Provide the (x, y) coordinate of the cell's center where the given text is located.  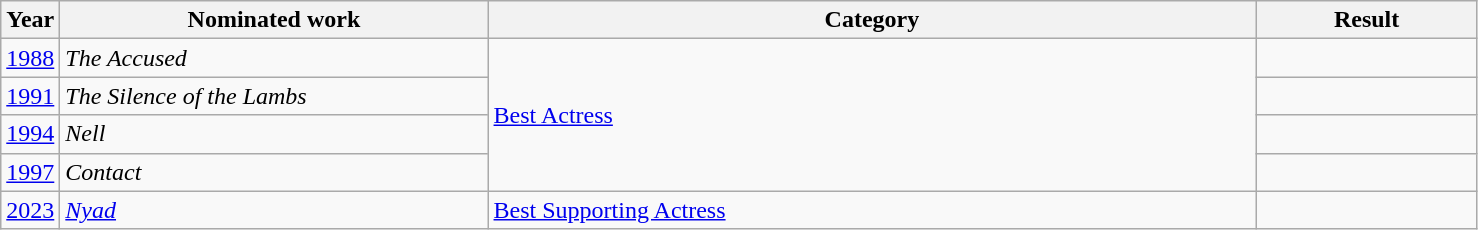
Best Supporting Actress (872, 210)
Category (872, 20)
2023 (30, 210)
Year (30, 20)
Nyad (274, 210)
1997 (30, 172)
Contact (274, 172)
Result (1366, 20)
Nell (274, 134)
1991 (30, 96)
1988 (30, 58)
1994 (30, 134)
Best Actress (872, 115)
Nominated work (274, 20)
The Silence of the Lambs (274, 96)
The Accused (274, 58)
